Provide the [X, Y] coordinate of the cell's center where the given text is located.  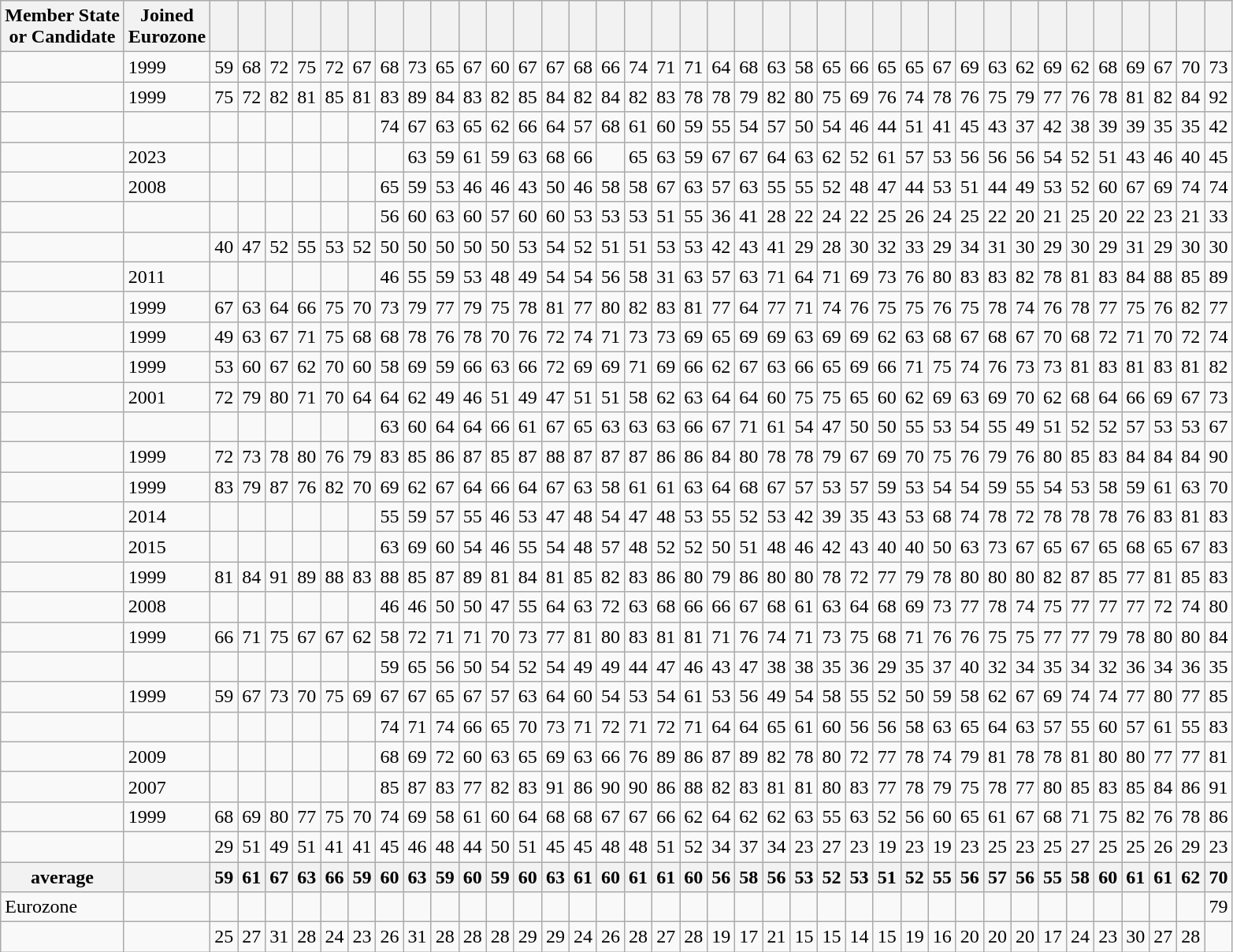
2014 [167, 517]
16 [942, 937]
2007 [167, 787]
2011 [167, 277]
2015 [167, 547]
14 [859, 937]
average [63, 877]
92 [1218, 97]
Member Stateor Candidate [63, 27]
2023 [167, 157]
Eurozone [63, 907]
JoinedEurozone [167, 27]
2001 [167, 396]
2009 [167, 757]
